Capture the cell that displays the provided text and extract its (x, y) central coordinate. 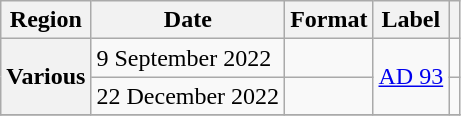
Region (46, 20)
Format (329, 20)
Various (46, 77)
AD 93 (411, 77)
Label (411, 20)
Date (188, 20)
9 September 2022 (188, 58)
22 December 2022 (188, 96)
